Pinpoint the cell where the given text exists, returning its [x, y] midpoint coordinate. 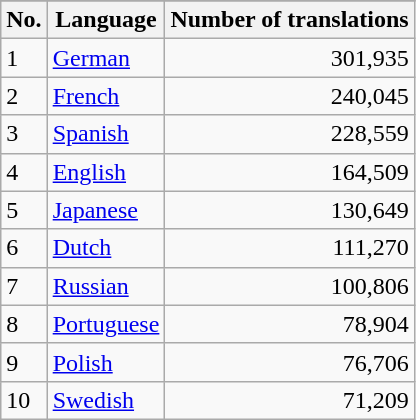
German [106, 58]
10 [24, 400]
1 [24, 58]
78,904 [290, 324]
Polish [106, 362]
76,706 [290, 362]
Dutch [106, 248]
4 [24, 172]
Russian [106, 286]
71,209 [290, 400]
Spanish [106, 134]
100,806 [290, 286]
240,045 [290, 96]
8 [24, 324]
Number of translations [290, 20]
3 [24, 134]
Language [106, 20]
Swedish [106, 400]
French [106, 96]
2 [24, 96]
Portuguese [106, 324]
6 [24, 248]
9 [24, 362]
Japanese [106, 210]
130,649 [290, 210]
228,559 [290, 134]
5 [24, 210]
111,270 [290, 248]
English [106, 172]
164,509 [290, 172]
301,935 [290, 58]
No. [24, 20]
7 [24, 286]
